Detect which cell encompasses the target text, then output its [x, y] center coordinate. 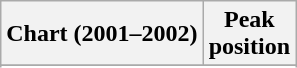
Chart (2001–2002) [102, 34]
Peakposition [249, 34]
